Output the (X, Y) coordinate of the center of the cell containing the given text.  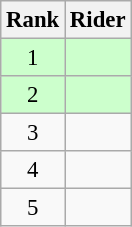
5 (33, 208)
4 (33, 170)
Rider (98, 20)
Rank (33, 20)
1 (33, 58)
3 (33, 133)
2 (33, 95)
